Pinpoint the cell where the given text exists, returning its (x, y) midpoint coordinate. 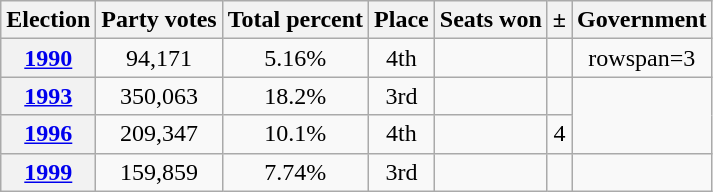
18.2% (295, 96)
209,347 (159, 134)
159,859 (159, 172)
rowspan=3 (642, 58)
1993 (48, 96)
Seats won (490, 20)
4 (559, 134)
7.74% (295, 172)
350,063 (159, 96)
Party votes (159, 20)
1990 (48, 58)
10.1% (295, 134)
1996 (48, 134)
5.16% (295, 58)
1999 (48, 172)
Government (642, 20)
94,171 (159, 58)
Place (402, 20)
Election (48, 20)
Total percent (295, 20)
± (559, 20)
